Pinpoint the cell where the given text exists, returning its [X, Y] midpoint coordinate. 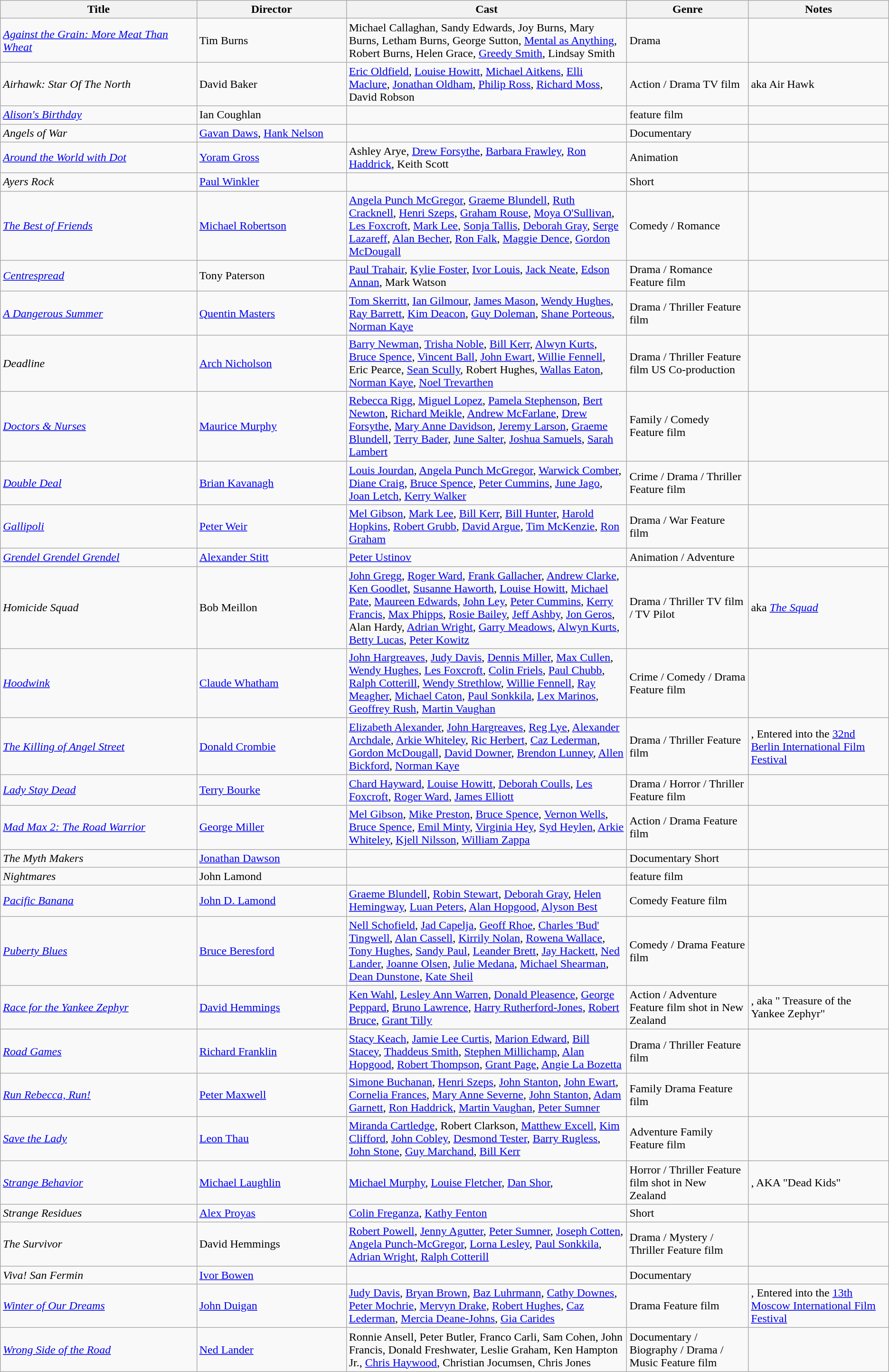
Ashley Arye, Drew Forsythe, Barbara Frawley, Ron Haddrick, Keith Scott [486, 158]
The Killing of Angel Street [99, 747]
The Survivor [99, 1244]
Brian Kavanagh [272, 483]
Notes [819, 9]
Action / Drama TV film [688, 84]
Family / Comedy Feature film [688, 426]
Michael Murphy, Louise Fletcher, Dan Shor, [486, 1183]
Arch Nicholson [272, 363]
Adventure Family Feature film [688, 1138]
Leon Thau [272, 1138]
George Miller [272, 827]
Tom Skerritt, Ian Gilmour, James Mason, Wendy Hughes, Ray Barrett, Kim Deacon, Guy Doleman, Shane Porteous, Norman Kaye [486, 313]
Drama / Thriller Feature film US Co-production [688, 363]
Strange Residues [99, 1213]
, Entered into the 13th Moscow International Film Festival [819, 1306]
Graeme Blundell, Robin Stewart, Deborah Gray, Helen Hemingway, Luan Peters, Alan Hopgood, Alyson Best [486, 900]
Gavan Daws, Hank Nelson [272, 133]
Jonathan Dawson [272, 858]
Viva! San Fermin [99, 1275]
Documentary / Biography / Drama / Music Feature film [688, 1350]
John D. Lamond [272, 900]
Angels of War [99, 133]
Deadline [99, 363]
Airhawk: Star Of The North [99, 84]
Drama / Horror / Thriller Feature film [688, 790]
Gallipoli [99, 527]
Alex Proyas [272, 1213]
Documentary Short [688, 858]
Robert Powell, Jenny Agutter, Peter Sumner, Joseph Cotten, Angela Punch-McGregor, Lorna Lesley, Paul Sonkkila, Adrian Wright, Ralph Cotterill [486, 1244]
Horror / Thriller Feature film shot in New Zealand [688, 1183]
Paul Winkler [272, 182]
Nightmares [99, 876]
Ayers Rock [99, 182]
Action / Adventure Feature film shot in New Zealand [688, 1007]
Quentin Masters [272, 313]
Peter Ustinov [486, 558]
Drama / Mystery / Thriller Feature film [688, 1244]
Animation / Adventure [688, 558]
Crime / Drama / Thriller Feature film [688, 483]
Drama / Thriller TV film / TV Pilot [688, 608]
A Dangerous Summer [99, 313]
Donald Crombie [272, 747]
Comedy / Romance [688, 226]
Mel Gibson, Mark Lee, Bill Kerr, Bill Hunter, Harold Hopkins, Robert Grubb, David Argue, Tim McKenzie, Ron Graham [486, 527]
Cast [486, 9]
Maurice Murphy [272, 426]
Ken Wahl, Lesley Ann Warren, Donald Pleasence, George Peppard, Bruno Lawrence, Harry Rutherford-Jones, Robert Bruce, Grant Tilly [486, 1007]
Chard Hayward, Louise Howitt, Deborah Coulls, Les Foxcroft, Roger Ward, James Elliott [486, 790]
Wrong Side of the Road [99, 1350]
Pacific Banana [99, 900]
Drama / War Feature film [688, 527]
Against the Grain: More Meat Than Wheat [99, 40]
, aka " Treasure of the Yankee Zephyr" [819, 1007]
Alexander Stitt [272, 558]
Yoram Gross [272, 158]
Lady Stay Dead [99, 790]
Louis Jourdan, Angela Punch McGregor, Warwick Comber, Diane Craig, Bruce Spence, Peter Cummins, June Jago, Joan Letch, Kerry Walker [486, 483]
Michael Robertson [272, 226]
Judy Davis, Bryan Brown, Baz Luhrmann, Cathy Downes, Peter Mochrie, Mervyn Drake, Robert Hughes, Caz Lederman, Mercia Deane-Johns, Gia Carides [486, 1306]
aka The Squad [819, 608]
Comedy / Drama Feature film [688, 951]
Tony Paterson [272, 275]
Ian Coughlan [272, 115]
Homicide Squad [99, 608]
Centrespread [99, 275]
Eric Oldfield, Louise Howitt, Michael Aitkens, Elli Maclure, Jonathan Oldham, Philip Ross, Richard Moss, David Robson [486, 84]
Around the World with Dot [99, 158]
Drama [688, 40]
Colin Freganza, Kathy Fenton [486, 1213]
Alison's Birthday [99, 115]
Title [99, 9]
Drama / Romance Feature film [688, 275]
Terry Bourke [272, 790]
Richard Franklin [272, 1051]
Peter Maxwell [272, 1095]
aka Air Hawk [819, 84]
The Best of Friends [99, 226]
Ivor Bowen [272, 1275]
Miranda Cartledge, Robert Clarkson, Matthew Excell, Kim Clifford, John Cobley, Desmond Tester, Barry Rugless, John Stone, Guy Marchand, Bill Kerr [486, 1138]
Mad Max 2: The Road Warrior [99, 827]
Claude Whatham [272, 683]
Animation [688, 158]
Drama Feature film [688, 1306]
Grendel Grendel Grendel [99, 558]
John Duigan [272, 1306]
Comedy Feature film [688, 900]
Hoodwink [99, 683]
Peter Weir [272, 527]
Paul Trahair, Kylie Foster, Ivor Louis, Jack Neate, Edson Annan, Mark Watson [486, 275]
Doctors & Nurses [99, 426]
Ned Lander [272, 1350]
Bruce Beresford [272, 951]
, Entered into the 32nd Berlin International Film Festival [819, 747]
Action / Drama Feature film [688, 827]
Race for the Yankee Zephyr [99, 1007]
Save the Lady [99, 1138]
Bob Meillon [272, 608]
Michael Laughlin [272, 1183]
Strange Behavior [99, 1183]
Puberty Blues [99, 951]
Tim Burns [272, 40]
David Baker [272, 84]
Road Games [99, 1051]
Genre [688, 9]
John Lamond [272, 876]
Director [272, 9]
Double Deal [99, 483]
The Myth Makers [99, 858]
Crime / Comedy / Drama Feature film [688, 683]
Family Drama Feature film [688, 1095]
Run Rebecca, Run! [99, 1095]
, AKA "Dead Kids" [819, 1183]
Winter of Our Dreams [99, 1306]
